Detect which cell encompasses the target text, then output its (X, Y) center coordinate. 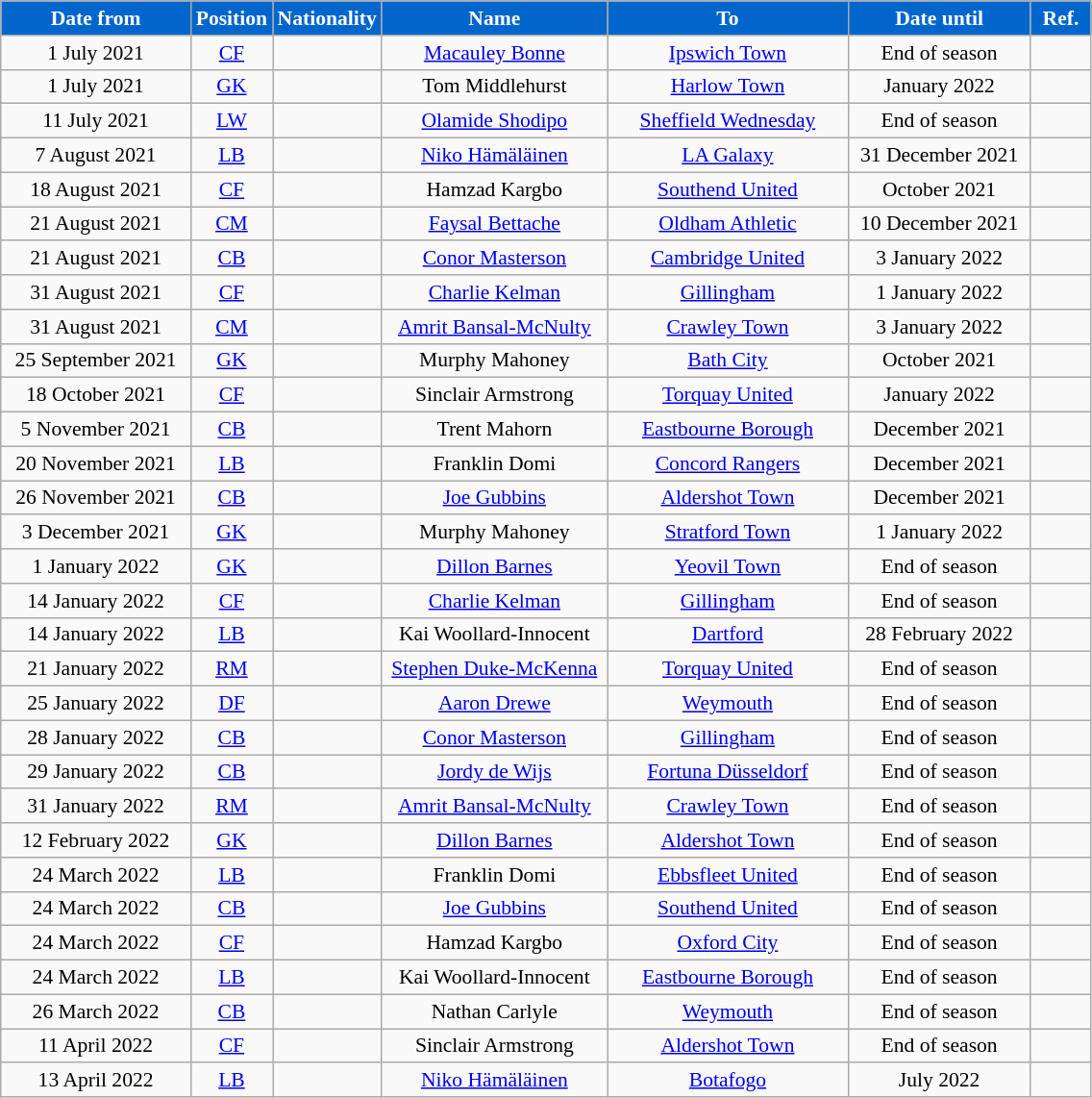
Ref. (1061, 18)
Ipswich Town (728, 53)
31 January 2022 (96, 807)
Tom Middlehurst (494, 87)
Yeovil Town (728, 566)
Oldham Athletic (728, 224)
Position (231, 18)
Faysal Bettache (494, 224)
11 April 2022 (96, 1046)
18 August 2021 (96, 189)
Nathan Carlyle (494, 1011)
7 August 2021 (96, 156)
To (728, 18)
28 February 2022 (939, 635)
Botafogo (728, 1081)
31 December 2021 (939, 156)
13 April 2022 (96, 1081)
25 January 2022 (96, 704)
20 November 2021 (96, 463)
Dartford (728, 635)
Harlow Town (728, 87)
Stratford Town (728, 533)
Cambridge United (728, 259)
Macauley Bonne (494, 53)
25 September 2021 (96, 361)
3 December 2021 (96, 533)
18 October 2021 (96, 395)
29 January 2022 (96, 772)
26 November 2021 (96, 498)
11 July 2021 (96, 121)
12 February 2022 (96, 840)
Fortuna Düsseldorf (728, 772)
10 December 2021 (939, 224)
Oxford City (728, 943)
Ebbsfleet United (728, 875)
Concord Rangers (728, 463)
Date from (96, 18)
26 March 2022 (96, 1011)
DF (231, 704)
Bath City (728, 361)
Date until (939, 18)
Aaron Drewe (494, 704)
LA Galaxy (728, 156)
LW (231, 121)
Olamide Shodipo (494, 121)
Sheffield Wednesday (728, 121)
Name (494, 18)
July 2022 (939, 1081)
21 January 2022 (96, 669)
Nationality (327, 18)
Jordy de Wijs (494, 772)
28 January 2022 (96, 737)
Trent Mahorn (494, 430)
Stephen Duke-McKenna (494, 669)
5 November 2021 (96, 430)
